For the text-containing cell, return its midpoint in (x, y) coordinate format. 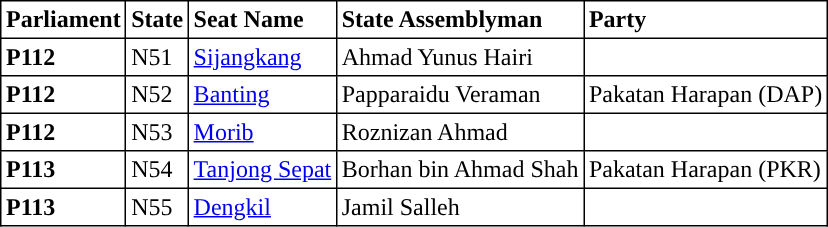
Banting (262, 95)
N53 (157, 132)
Sijangkang (262, 57)
Borhan bin Ahmad Shah (460, 170)
Parliament (64, 20)
N52 (157, 95)
N51 (157, 57)
Pakatan Harapan (DAP) (706, 95)
Morib (262, 132)
State Assemblyman (460, 20)
Ahmad Yunus Hairi (460, 57)
Roznizan Ahmad (460, 132)
Party (706, 20)
Jamil Salleh (460, 207)
Seat Name (262, 20)
Papparaidu Veraman (460, 95)
State (157, 20)
Pakatan Harapan (PKR) (706, 170)
N54 (157, 170)
Tanjong Sepat (262, 170)
Dengkil (262, 207)
N55 (157, 207)
